For the text-containing cell, return its midpoint in (X, Y) coordinate format. 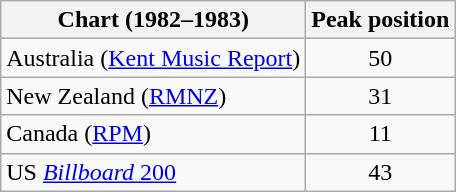
Peak position (380, 20)
US Billboard 200 (154, 172)
Australia (Kent Music Report) (154, 58)
11 (380, 134)
Canada (RPM) (154, 134)
New Zealand (RMNZ) (154, 96)
Chart (1982–1983) (154, 20)
31 (380, 96)
43 (380, 172)
50 (380, 58)
